Return (X, Y) of the center of cell containing provided text 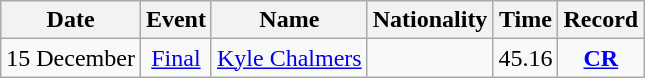
CR (601, 58)
Nationality (430, 20)
Date (71, 20)
Time (526, 20)
Record (601, 20)
15 December (71, 58)
Kyle Chalmers (289, 58)
Final (176, 58)
Event (176, 20)
Name (289, 20)
45.16 (526, 58)
